Locate the cell with the specified text and output its (x, y) center coordinate. 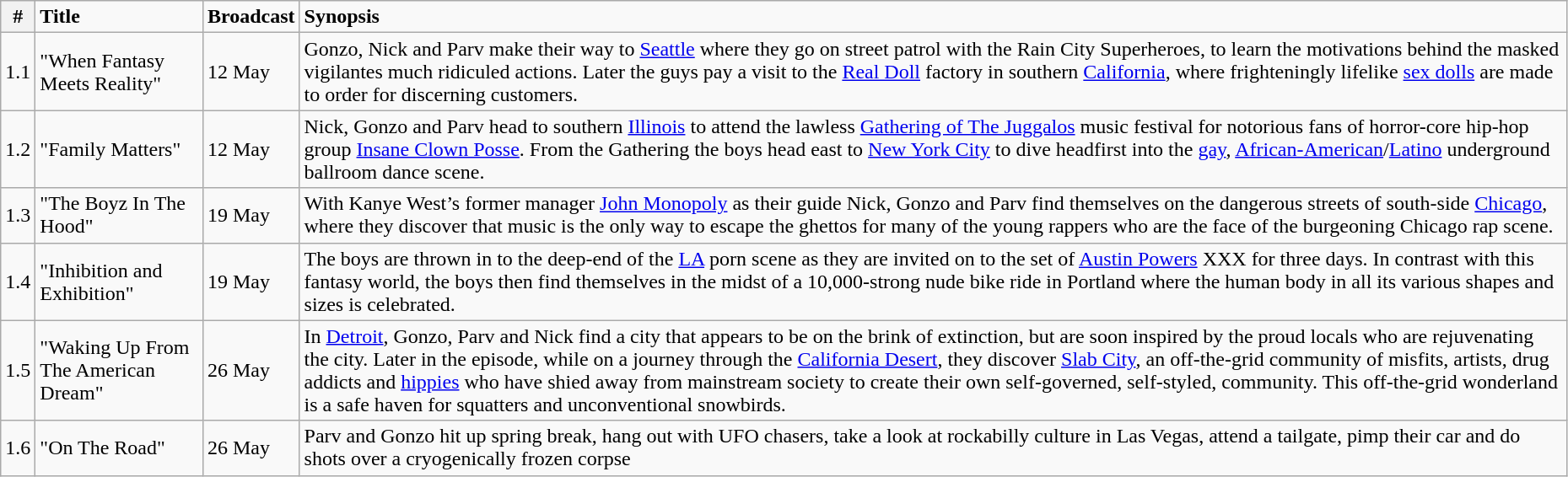
1.6 (19, 448)
Synopsis (933, 17)
Title (120, 17)
"On The Road" (120, 448)
1.1 (19, 72)
"When Fantasy Meets Reality" (120, 72)
1.5 (19, 371)
1.2 (19, 149)
Broadcast (251, 17)
# (19, 17)
"Inhibition and Exhibition" (120, 281)
"Family Matters" (120, 149)
"Waking Up From The American Dream" (120, 371)
"The Boyz In The Hood" (120, 216)
1.3 (19, 216)
1.4 (19, 281)
